Pinpoint the cell where the given text exists, returning its [X, Y] midpoint coordinate. 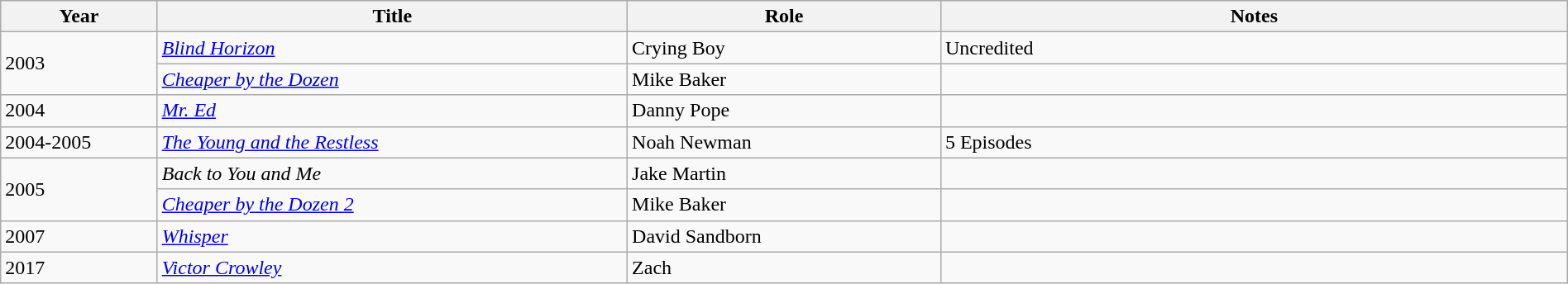
David Sandborn [784, 236]
2007 [79, 236]
Victor Crowley [392, 267]
2017 [79, 267]
2004 [79, 111]
5 Episodes [1254, 142]
2003 [79, 64]
Notes [1254, 17]
Year [79, 17]
Cheaper by the Dozen [392, 79]
Title [392, 17]
Noah Newman [784, 142]
Blind Horizon [392, 48]
Danny Pope [784, 111]
The Young and the Restless [392, 142]
Crying Boy [784, 48]
2005 [79, 189]
Back to You and Me [392, 173]
2004-2005 [79, 142]
Cheaper by the Dozen 2 [392, 205]
Role [784, 17]
Whisper [392, 236]
Jake Martin [784, 173]
Uncredited [1254, 48]
Zach [784, 267]
Mr. Ed [392, 111]
